Determine the (X, Y) coordinate at the center of the cell enclosing the given text.  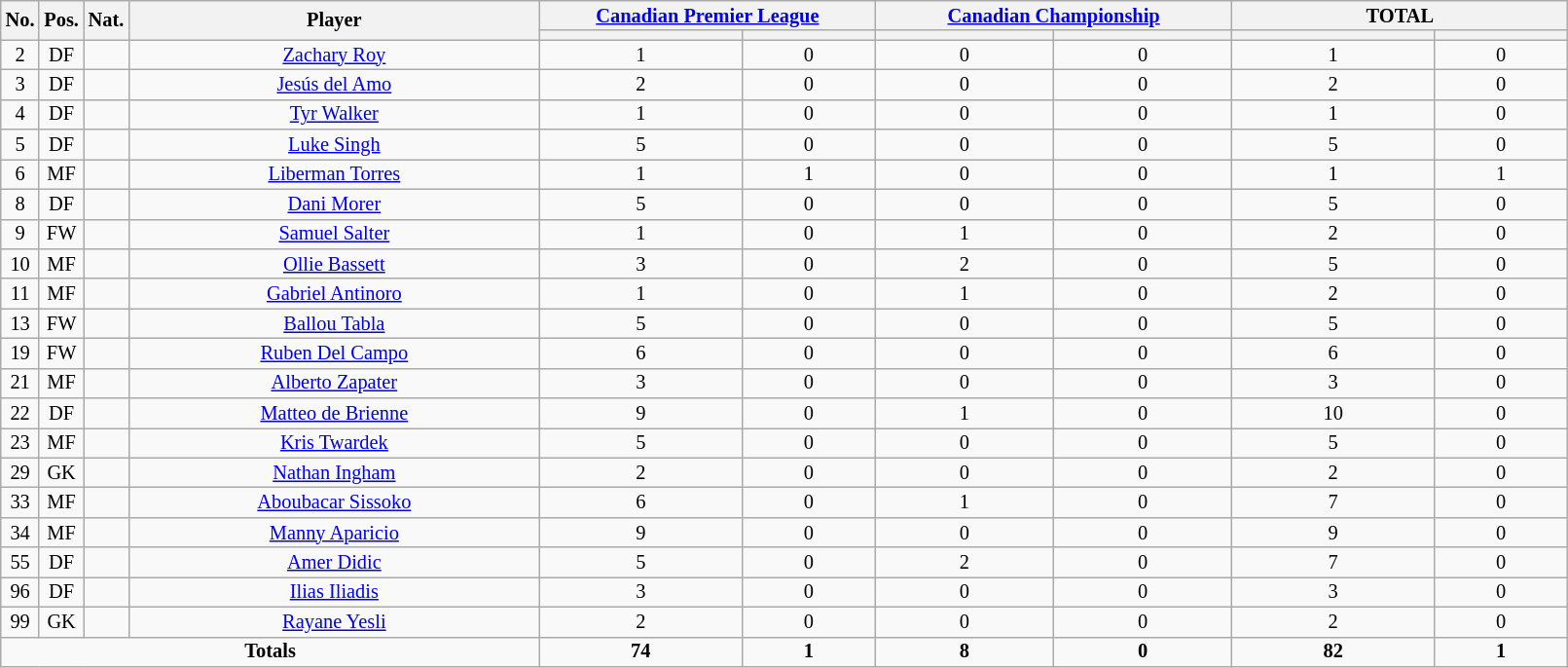
22 (20, 413)
23 (20, 442)
11 (20, 294)
Canadian Premier League (707, 16)
Dani Morer (334, 204)
Tyr Walker (334, 115)
82 (1333, 652)
Ilias Iliadis (334, 592)
29 (20, 473)
Luke Singh (334, 144)
13 (20, 323)
Zachary Roy (334, 55)
Nathan Ingham (334, 473)
96 (20, 592)
Ruben Del Campo (334, 353)
Ollie Bassett (334, 263)
Jesús del Amo (334, 84)
Totals (271, 652)
Pos. (60, 19)
21 (20, 384)
Aboubacar Sissoko (334, 502)
33 (20, 502)
19 (20, 353)
TOTAL (1400, 16)
Kris Twardek (334, 442)
55 (20, 563)
74 (640, 652)
Canadian Championship (1053, 16)
Matteo de Brienne (334, 413)
Player (334, 19)
34 (20, 532)
99 (20, 621)
Rayane Yesli (334, 621)
4 (20, 115)
Samuel Salter (334, 234)
Manny Aparicio (334, 532)
Alberto Zapater (334, 384)
No. (20, 19)
Gabriel Antinoro (334, 294)
Ballou Tabla (334, 323)
Liberman Torres (334, 173)
Nat. (106, 19)
Amer Didic (334, 563)
